Provide the [X, Y] coordinate of the cell's center where the given text is located.  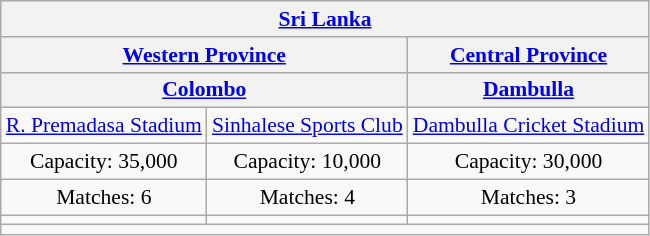
R. Premadasa Stadium [104, 126]
Colombo [204, 90]
Capacity: 10,000 [308, 162]
Dambulla [529, 90]
Matches: 6 [104, 197]
Matches: 3 [529, 197]
Capacity: 35,000 [104, 162]
Matches: 4 [308, 197]
Dambulla Cricket Stadium [529, 126]
Western Province [204, 55]
Sri Lanka [326, 19]
Sinhalese Sports Club [308, 126]
Capacity: 30,000 [529, 162]
Central Province [529, 55]
